Extract the (X, Y) coordinate from the center of the cell holding the provided text.  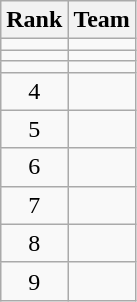
8 (34, 243)
7 (34, 205)
5 (34, 129)
Rank (34, 20)
6 (34, 167)
4 (34, 91)
9 (34, 281)
Team (102, 20)
